Capture the cell that displays the provided text and extract its (X, Y) central coordinate. 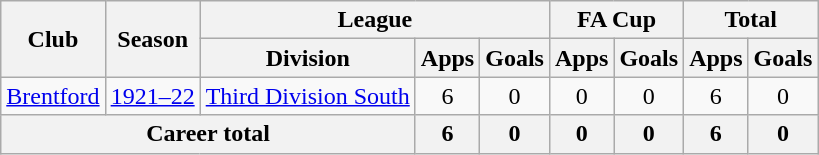
Career total (208, 134)
1921–22 (152, 96)
Season (152, 39)
Total (751, 20)
Division (308, 58)
Third Division South (308, 96)
League (374, 20)
FA Cup (616, 20)
Club (53, 39)
Brentford (53, 96)
